Find where the given text appears and provide that cell's center as (X, Y) coordinate. 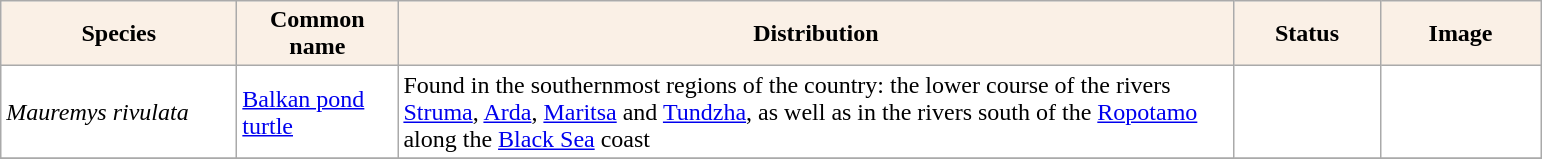
Species (119, 34)
Distribution (816, 34)
Common name (318, 34)
Image (1460, 34)
Mauremys rivulata (119, 112)
Balkan pond turtle (318, 112)
Status (1307, 34)
